Extract the [X, Y] coordinate from the center of the cell holding the provided text.  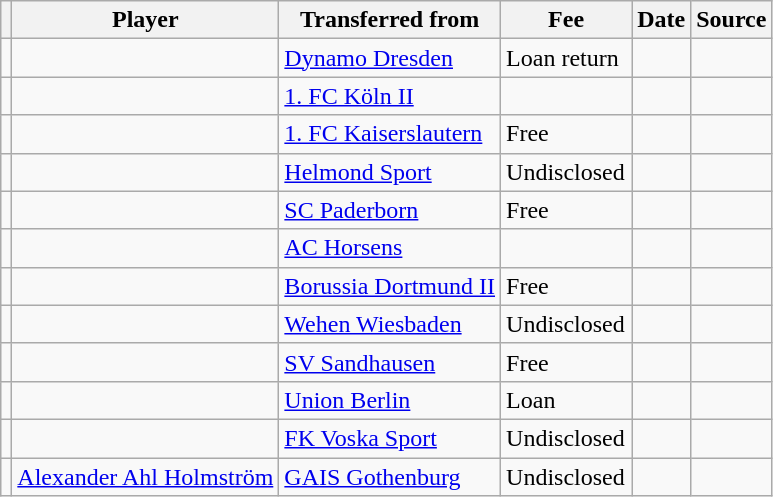
Transferred from [390, 20]
Source [732, 20]
Alexander Ahl Holmström [146, 477]
Dynamo Dresden [390, 58]
Union Berlin [390, 400]
Helmond Sport [390, 172]
1. FC Köln II [390, 96]
Borussia Dortmund II [390, 286]
Player [146, 20]
SC Paderborn [390, 210]
Fee [566, 20]
Loan [566, 400]
Date [662, 20]
Loan return [566, 58]
GAIS Gothenburg [390, 477]
Wehen Wiesbaden [390, 324]
AC Horsens [390, 248]
1. FC Kaiserslautern [390, 134]
SV Sandhausen [390, 362]
FK Voska Sport [390, 438]
